Capture the cell that displays the provided text and extract its [x, y] central coordinate. 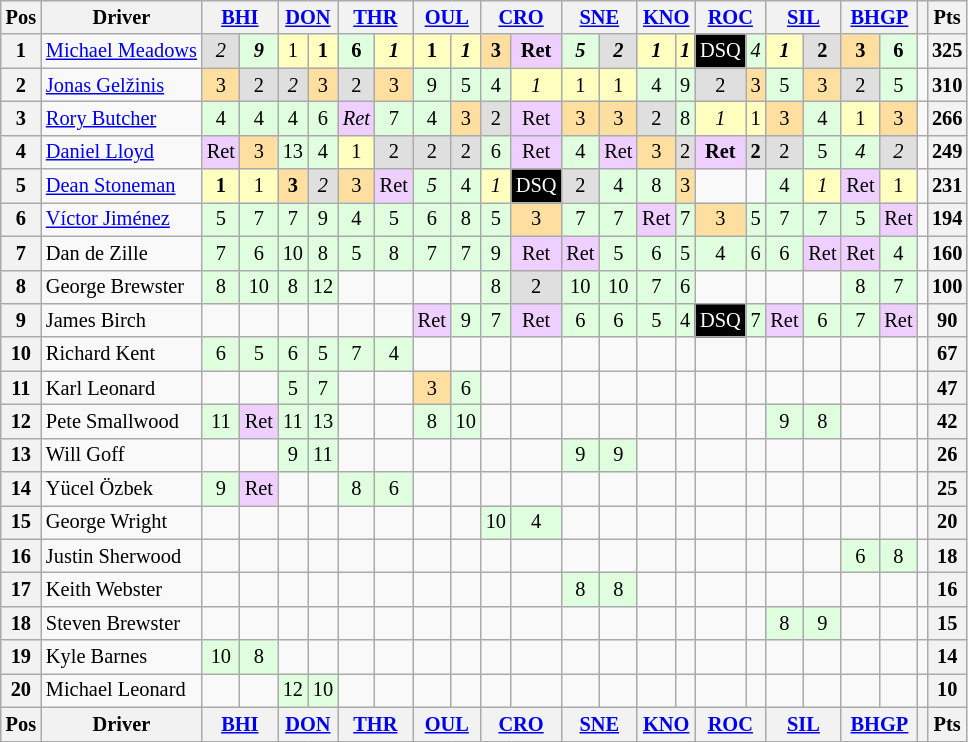
325 [947, 51]
Steven Brewster [122, 623]
Rory Butcher [122, 118]
George Wright [122, 522]
Michael Meadows [122, 51]
25 [947, 489]
310 [947, 85]
Keith Webster [122, 589]
90 [947, 320]
Michael Leonard [122, 690]
Jonas Gelžinis [122, 85]
249 [947, 152]
Karl Leonard [122, 388]
Will Goff [122, 455]
19 [21, 657]
266 [947, 118]
231 [947, 186]
26 [947, 455]
17 [21, 589]
James Birch [122, 320]
Víctor Jiménez [122, 219]
Kyle Barnes [122, 657]
Daniel Lloyd [122, 152]
42 [947, 421]
67 [947, 354]
George Brewster [122, 287]
Justin Sherwood [122, 556]
100 [947, 287]
Pete Smallwood [122, 421]
194 [947, 219]
Dean Stoneman [122, 186]
Yücel Özbek [122, 489]
160 [947, 253]
47 [947, 388]
Richard Kent [122, 354]
Dan de Zille [122, 253]
